Locate the cell with the specified text and output its (X, Y) center coordinate. 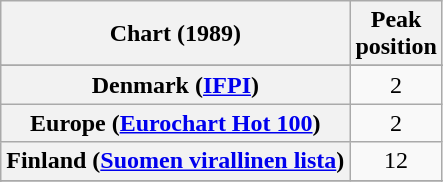
Peakposition (396, 34)
Denmark (IFPI) (176, 85)
Finland (Suomen virallinen lista) (176, 161)
Europe (Eurochart Hot 100) (176, 123)
12 (396, 161)
Chart (1989) (176, 34)
